Scan for the cell matching the given text and deliver its [X, Y] coordinate at center. 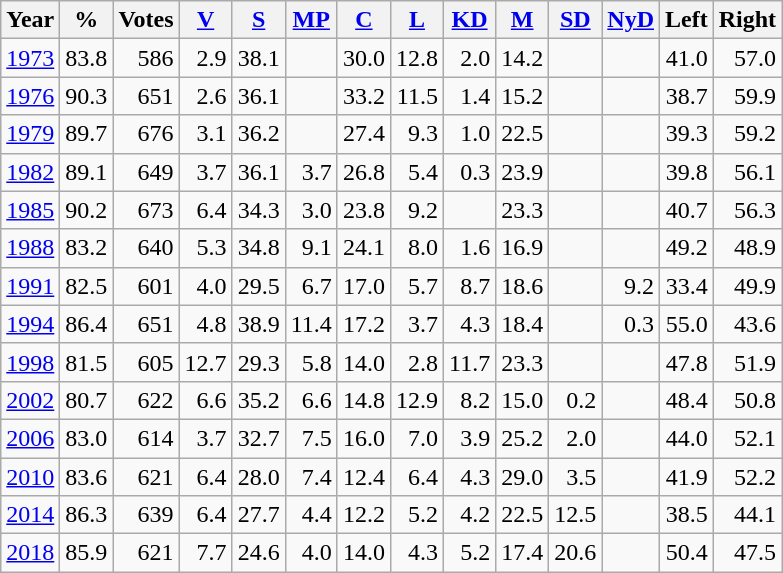
676 [146, 134]
614 [146, 438]
14.2 [522, 58]
16.9 [522, 248]
9.3 [416, 134]
24.1 [364, 248]
81.5 [86, 362]
Right [747, 20]
34.8 [258, 248]
38.5 [687, 515]
3.9 [469, 438]
Left [687, 20]
33.4 [687, 286]
11.7 [469, 362]
1.4 [469, 96]
35.2 [258, 400]
2010 [30, 477]
85.9 [86, 553]
36.2 [258, 134]
49.9 [747, 286]
2002 [30, 400]
26.8 [364, 172]
Votes [146, 20]
8.7 [469, 286]
33.2 [364, 96]
82.5 [86, 286]
29.3 [258, 362]
39.3 [687, 134]
90.3 [86, 96]
8.2 [469, 400]
V [206, 20]
2.6 [206, 96]
4.2 [469, 515]
80.7 [86, 400]
1982 [30, 172]
15.0 [522, 400]
49.2 [687, 248]
1985 [30, 210]
30.0 [364, 58]
3.1 [206, 134]
3.0 [311, 210]
1998 [30, 362]
2014 [30, 515]
56.1 [747, 172]
17.2 [364, 324]
5.4 [416, 172]
15.2 [522, 96]
2018 [30, 553]
7.7 [206, 553]
MP [311, 20]
1988 [30, 248]
50.8 [747, 400]
38.7 [687, 96]
12.9 [416, 400]
12.7 [206, 362]
9.1 [311, 248]
14.8 [364, 400]
34.3 [258, 210]
24.6 [258, 553]
4.4 [311, 515]
44.1 [747, 515]
622 [146, 400]
41.9 [687, 477]
89.1 [86, 172]
39.8 [687, 172]
86.4 [86, 324]
5.8 [311, 362]
1.6 [469, 248]
38.9 [258, 324]
605 [146, 362]
12.2 [364, 515]
7.4 [311, 477]
12.5 [576, 515]
1991 [30, 286]
17.0 [364, 286]
18.6 [522, 286]
47.5 [747, 553]
83.2 [86, 248]
2006 [30, 438]
57.0 [747, 58]
48.9 [747, 248]
41.0 [687, 58]
601 [146, 286]
640 [146, 248]
11.5 [416, 96]
M [522, 20]
1.0 [469, 134]
17.4 [522, 553]
649 [146, 172]
L [416, 20]
1979 [30, 134]
23.8 [364, 210]
C [364, 20]
51.9 [747, 362]
59.9 [747, 96]
20.6 [576, 553]
S [258, 20]
0.2 [576, 400]
KD [469, 20]
8.0 [416, 248]
27.7 [258, 515]
48.4 [687, 400]
7.5 [311, 438]
NyD [631, 20]
4.8 [206, 324]
25.2 [522, 438]
38.1 [258, 58]
1976 [30, 96]
23.9 [522, 172]
6.7 [311, 286]
44.0 [687, 438]
56.3 [747, 210]
16.0 [364, 438]
29.0 [522, 477]
639 [146, 515]
83.6 [86, 477]
28.0 [258, 477]
43.6 [747, 324]
12.8 [416, 58]
50.4 [687, 553]
90.2 [86, 210]
1973 [30, 58]
52.2 [747, 477]
2.8 [416, 362]
3.5 [576, 477]
5.7 [416, 286]
2.9 [206, 58]
27.4 [364, 134]
52.1 [747, 438]
12.4 [364, 477]
83.8 [86, 58]
59.2 [747, 134]
7.0 [416, 438]
55.0 [687, 324]
673 [146, 210]
18.4 [522, 324]
SD [576, 20]
586 [146, 58]
89.7 [86, 134]
Year [30, 20]
32.7 [258, 438]
5.3 [206, 248]
29.5 [258, 286]
40.7 [687, 210]
11.4 [311, 324]
86.3 [86, 515]
% [86, 20]
83.0 [86, 438]
47.8 [687, 362]
1994 [30, 324]
